Extract the [X, Y] coordinate from the center of the cell holding the provided text.  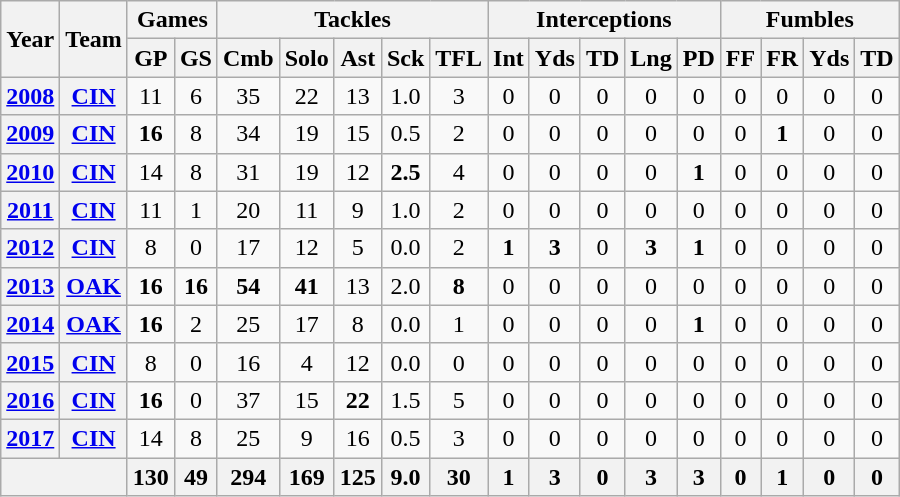
30 [459, 477]
Year [30, 39]
FR [782, 58]
2017 [30, 438]
125 [358, 477]
54 [248, 286]
6 [196, 96]
Interceptions [604, 20]
GS [196, 58]
Ast [358, 58]
Games [172, 20]
Solo [306, 58]
34 [248, 134]
GP [150, 58]
35 [248, 96]
1.5 [405, 400]
FF [740, 58]
169 [306, 477]
2014 [30, 324]
Cmb [248, 58]
Int [509, 58]
294 [248, 477]
Tackles [352, 20]
2012 [30, 248]
9.0 [405, 477]
49 [196, 477]
2010 [30, 172]
Team [94, 39]
PD [698, 58]
Sck [405, 58]
2.5 [405, 172]
130 [150, 477]
2008 [30, 96]
TFL [459, 58]
31 [248, 172]
2011 [30, 210]
2009 [30, 134]
2013 [30, 286]
2.0 [405, 286]
20 [248, 210]
Lng [651, 58]
41 [306, 286]
37 [248, 400]
2015 [30, 362]
2016 [30, 400]
Fumbles [810, 20]
